Pinpoint the cell where the given text exists, returning its [x, y] midpoint coordinate. 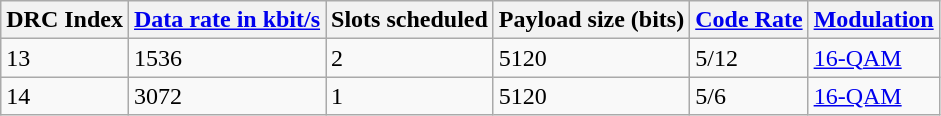
Slots scheduled [410, 20]
5/6 [749, 96]
5/12 [749, 58]
3072 [228, 96]
13 [65, 58]
Payload size (bits) [591, 20]
1536 [228, 58]
Data rate in kbit/s [228, 20]
14 [65, 96]
Code Rate [749, 20]
Modulation [874, 20]
1 [410, 96]
DRC Index [65, 20]
2 [410, 58]
